Provide the [x, y] coordinate of the cell's center where the given text is located.  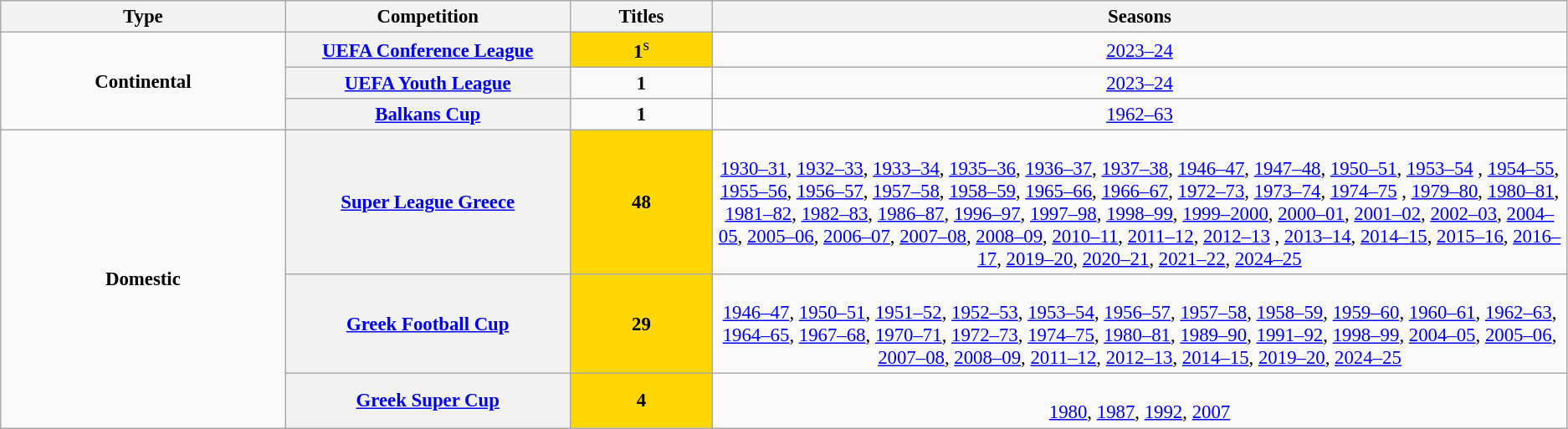
1980, 1987, 1992, 2007 [1140, 401]
1s [641, 50]
Domestic [143, 279]
Competition [428, 17]
Super League Greece [428, 202]
Balkans Cup [428, 115]
48 [641, 202]
1962–63 [1140, 115]
Seasons [1140, 17]
4 [641, 401]
UEFA Youth League [428, 84]
Type [143, 17]
Continental [143, 82]
UEFA Conference League [428, 50]
Greek Football Cup [428, 324]
29 [641, 324]
Greek Super Cup [428, 401]
Titles [641, 17]
